For the text-containing cell, return its midpoint in (X, Y) coordinate format. 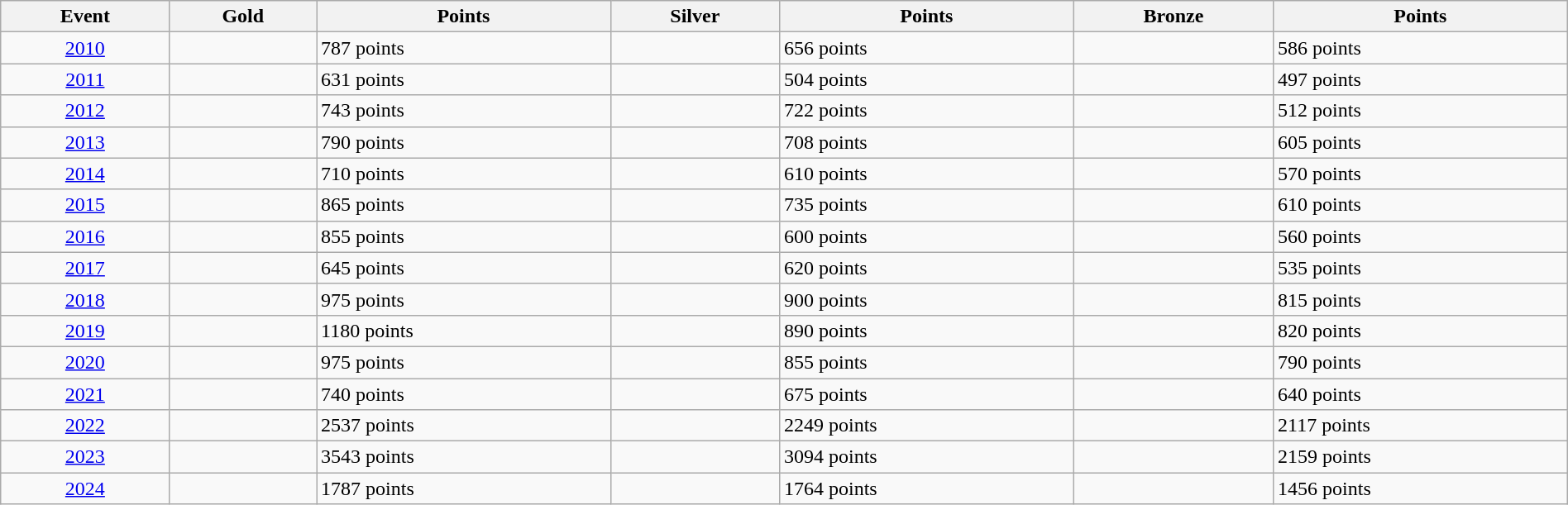
2159 points (1421, 457)
2016 (85, 236)
740 points (464, 394)
2020 (85, 362)
2014 (85, 174)
2537 points (464, 426)
Silver (695, 17)
645 points (464, 268)
620 points (926, 268)
2015 (85, 205)
586 points (1421, 48)
Gold (243, 17)
2011 (85, 79)
1456 points (1421, 488)
512 points (1421, 111)
600 points (926, 236)
2021 (85, 394)
Event (85, 17)
631 points (464, 79)
890 points (926, 331)
2018 (85, 299)
2024 (85, 488)
2013 (85, 142)
787 points (464, 48)
735 points (926, 205)
640 points (1421, 394)
1180 points (464, 331)
504 points (926, 79)
605 points (1421, 142)
900 points (926, 299)
2019 (85, 331)
708 points (926, 142)
Bronze (1173, 17)
2010 (85, 48)
656 points (926, 48)
2023 (85, 457)
722 points (926, 111)
865 points (464, 205)
2022 (85, 426)
820 points (1421, 331)
2017 (85, 268)
535 points (1421, 268)
2012 (85, 111)
675 points (926, 394)
560 points (1421, 236)
2249 points (926, 426)
570 points (1421, 174)
3543 points (464, 457)
3094 points (926, 457)
1764 points (926, 488)
743 points (464, 111)
1787 points (464, 488)
710 points (464, 174)
2117 points (1421, 426)
815 points (1421, 299)
497 points (1421, 79)
